Find where the given text appears and provide that cell's center as (x, y) coordinate. 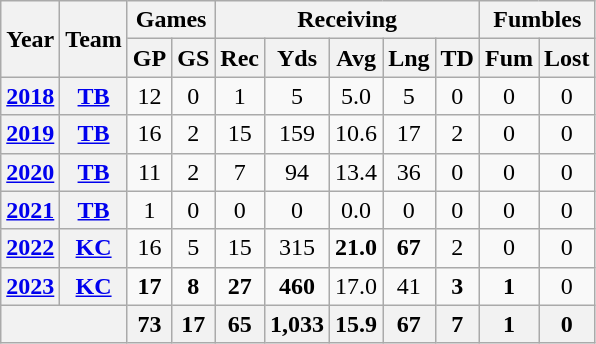
2021 (30, 210)
12 (149, 96)
Lost (567, 58)
94 (298, 172)
0.0 (356, 210)
Team (94, 39)
Rec (240, 58)
36 (409, 172)
3 (457, 286)
11 (149, 172)
TD (457, 58)
Avg (356, 58)
10.6 (356, 134)
2022 (30, 248)
2020 (30, 172)
GS (194, 58)
27 (240, 286)
41 (409, 286)
21.0 (356, 248)
Fum (508, 58)
2019 (30, 134)
5.0 (356, 96)
8 (194, 286)
1,033 (298, 324)
2018 (30, 96)
Fumbles (536, 20)
Year (30, 39)
460 (298, 286)
Yds (298, 58)
GP (149, 58)
Lng (409, 58)
2023 (30, 286)
73 (149, 324)
17.0 (356, 286)
13.4 (356, 172)
Games (170, 20)
159 (298, 134)
65 (240, 324)
315 (298, 248)
15.9 (356, 324)
Receiving (348, 20)
